Return (X, Y) of the center of cell containing provided text 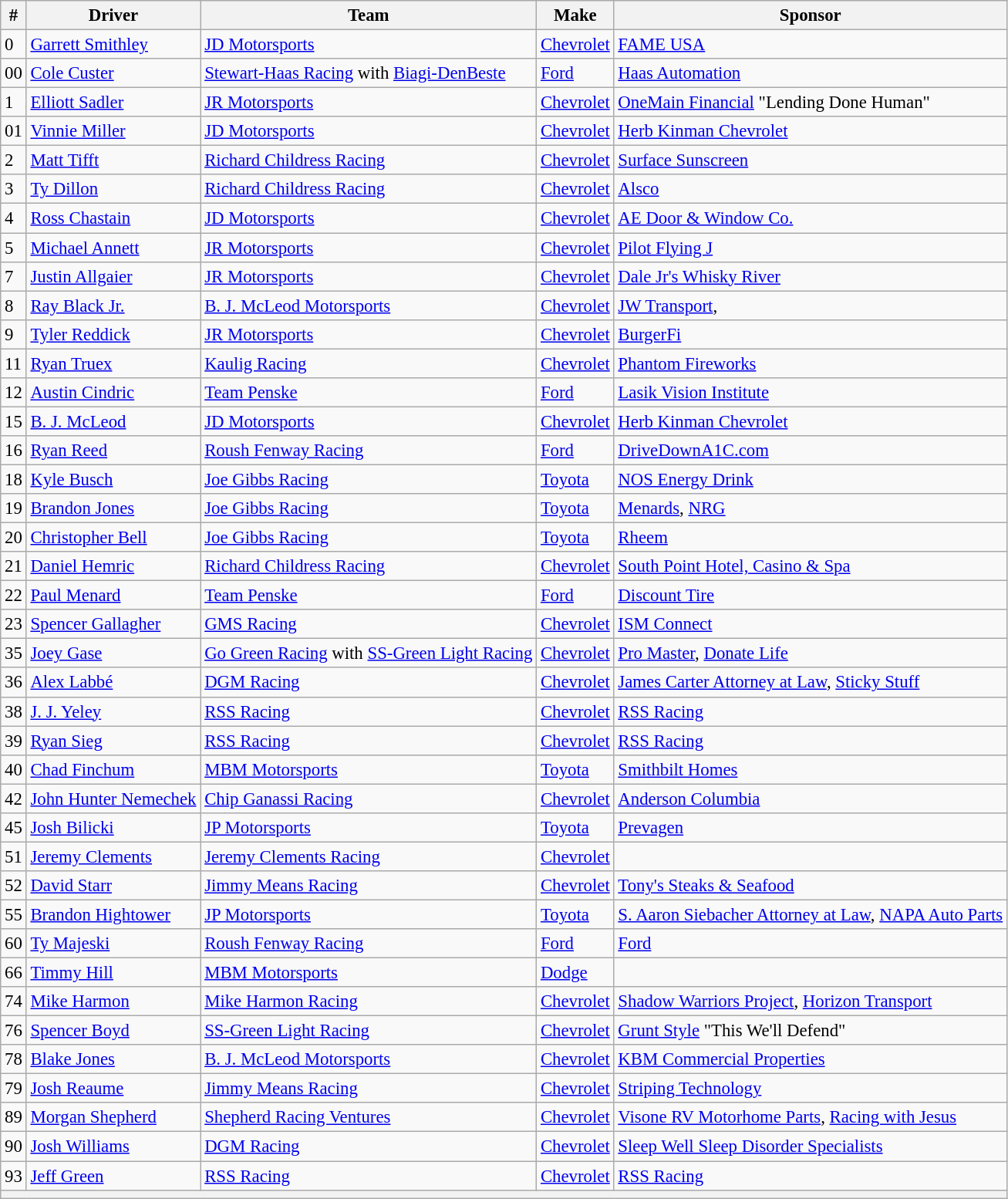
Joey Gase (113, 654)
James Carter Attorney at Law, Sticky Stuff (810, 683)
SS-Green Light Racing (369, 1031)
2 (14, 160)
Daniel Hemric (113, 566)
89 (14, 1118)
01 (14, 131)
74 (14, 1001)
Pro Master, Donate Life (810, 654)
J. J. Yeley (113, 711)
Mike Harmon Racing (369, 1001)
Alsco (810, 189)
DriveDownA1C.com (810, 451)
55 (14, 914)
38 (14, 711)
Brandon Hightower (113, 914)
Jeff Green (113, 1176)
Ty Majeski (113, 944)
Spencer Boyd (113, 1031)
Discount Tire (810, 596)
35 (14, 654)
Brandon Jones (113, 508)
Visone RV Motorhome Parts, Racing with Jesus (810, 1118)
Surface Sunscreen (810, 160)
Stewart-Haas Racing with Biagi-DenBeste (369, 73)
Paul Menard (113, 596)
39 (14, 741)
Elliott Sadler (113, 103)
Mike Harmon (113, 1001)
GMS Racing (369, 624)
B. J. McLeod (113, 421)
66 (14, 973)
Dale Jr's Whisky River (810, 276)
Jeremy Clements Racing (369, 856)
S. Aaron Siebacher Attorney at Law, NAPA Auto Parts (810, 914)
Dodge (575, 973)
Ryan Reed (113, 451)
Timmy Hill (113, 973)
23 (14, 624)
51 (14, 856)
South Point Hotel, Casino & Spa (810, 566)
20 (14, 538)
OneMain Financial "Lending Done Human" (810, 103)
1 (14, 103)
36 (14, 683)
22 (14, 596)
Ty Dillon (113, 189)
KBM Commercial Properties (810, 1059)
FAME USA (810, 45)
Phantom Fireworks (810, 363)
Josh Reaume (113, 1089)
Josh Williams (113, 1147)
40 (14, 769)
NOS Energy Drink (810, 479)
21 (14, 566)
Tyler Reddick (113, 334)
Pilot Flying J (810, 248)
76 (14, 1031)
5 (14, 248)
Justin Allgaier (113, 276)
Lasik Vision Institute (810, 393)
John Hunter Nemechek (113, 799)
9 (14, 334)
0 (14, 45)
Make (575, 15)
Cole Custer (113, 73)
Garrett Smithley (113, 45)
12 (14, 393)
Spencer Gallagher (113, 624)
Sleep Well Sleep Disorder Specialists (810, 1147)
00 (14, 73)
Tony's Steaks & Seafood (810, 886)
Ray Black Jr. (113, 306)
Ross Chastain (113, 218)
AE Door & Window Co. (810, 218)
90 (14, 1147)
18 (14, 479)
78 (14, 1059)
Menards, NRG (810, 508)
Christopher Bell (113, 538)
4 (14, 218)
# (14, 15)
Jeremy Clements (113, 856)
Driver (113, 15)
52 (14, 886)
Vinnie Miller (113, 131)
BurgerFi (810, 334)
Kaulig Racing (369, 363)
Austin Cindric (113, 393)
Anderson Columbia (810, 799)
ISM Connect (810, 624)
Shepherd Racing Ventures (369, 1118)
Go Green Racing with SS-Green Light Racing (369, 654)
79 (14, 1089)
Kyle Busch (113, 479)
Smithbilt Homes (810, 769)
7 (14, 276)
Prevagen (810, 828)
Ryan Sieg (113, 741)
11 (14, 363)
15 (14, 421)
Alex Labbé (113, 683)
Team (369, 15)
60 (14, 944)
8 (14, 306)
42 (14, 799)
Sponsor (810, 15)
Rheem (810, 538)
45 (14, 828)
Shadow Warriors Project, Horizon Transport (810, 1001)
3 (14, 189)
Blake Jones (113, 1059)
Josh Bilicki (113, 828)
JW Transport, (810, 306)
19 (14, 508)
Chip Ganassi Racing (369, 799)
Striping Technology (810, 1089)
Ryan Truex (113, 363)
Grunt Style "This We'll Defend" (810, 1031)
Morgan Shepherd (113, 1118)
David Starr (113, 886)
Matt Tifft (113, 160)
16 (14, 451)
Michael Annett (113, 248)
Chad Finchum (113, 769)
Haas Automation (810, 73)
93 (14, 1176)
